Locate the cell with the specified text and output its [X, Y] center coordinate. 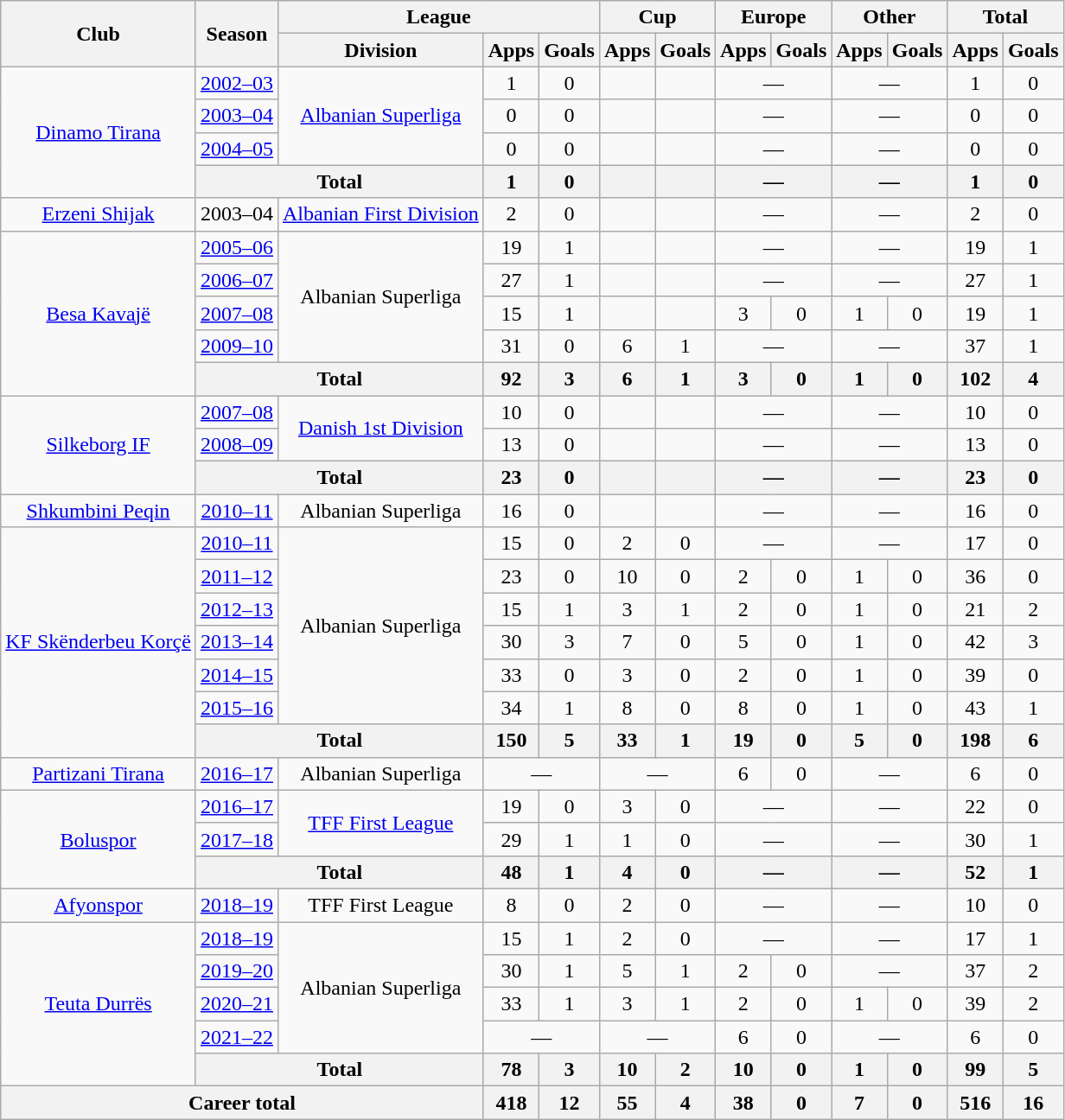
198 [975, 741]
Division [380, 50]
48 [511, 872]
2020–21 [237, 1004]
43 [975, 708]
2002–03 [237, 83]
Erzeni Shijak [99, 214]
Albanian First Division [380, 214]
2005–06 [237, 247]
2008–09 [237, 445]
Shkumbini Peqin [99, 511]
102 [975, 379]
Career total [242, 1103]
2011–12 [237, 576]
150 [511, 741]
2006–07 [237, 280]
2021–22 [237, 1037]
Boluspor [99, 839]
22 [975, 806]
Club [99, 34]
2013–14 [237, 642]
KF Skënderbeu Korçë [99, 642]
31 [511, 346]
21 [975, 609]
2004–05 [237, 149]
29 [511, 839]
2014–15 [237, 675]
42 [975, 642]
Other [890, 17]
12 [570, 1103]
2017–18 [237, 839]
2009–10 [237, 346]
Teuta Durrës [99, 1003]
36 [975, 576]
516 [975, 1103]
418 [511, 1103]
Partizani Tirana [99, 773]
99 [975, 1070]
Cup [657, 17]
92 [511, 379]
Dinamo Tirana [99, 132]
34 [511, 708]
Besa Kavajë [99, 313]
League [438, 17]
38 [743, 1103]
55 [627, 1103]
Danish 1st Division [380, 429]
Afyonspor [99, 905]
Europe [774, 17]
2012–13 [237, 609]
Silkeborg IF [99, 445]
2015–16 [237, 708]
2019–20 [237, 971]
Season [237, 34]
52 [975, 872]
78 [511, 1070]
